Capture the cell that displays the provided text and extract its (X, Y) central coordinate. 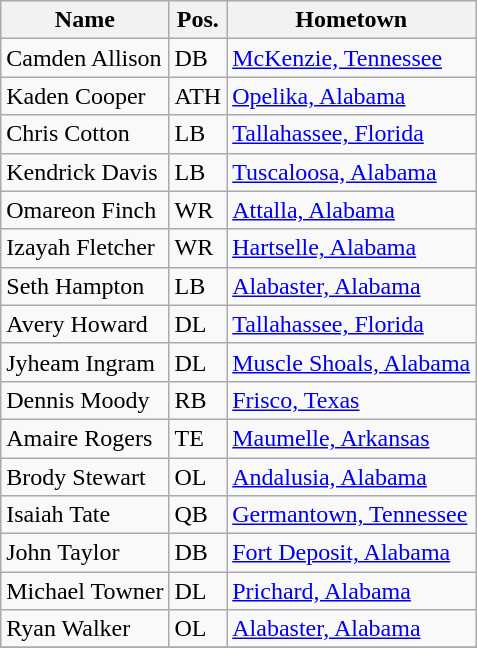
Seth Hampton (85, 286)
Maumelle, Arkansas (352, 438)
Muscle Shoals, Alabama (352, 362)
Kaden Cooper (85, 96)
Hartselle, Alabama (352, 248)
QB (198, 515)
Andalusia, Alabama (352, 477)
Attalla, Alabama (352, 210)
Dennis Moody (85, 400)
Omareon Finch (85, 210)
Jyheam Ingram (85, 362)
Camden Allison (85, 58)
ATH (198, 96)
Avery Howard (85, 324)
Brody Stewart (85, 477)
Kendrick Davis (85, 172)
Fort Deposit, Alabama (352, 553)
Amaire Rogers (85, 438)
Hometown (352, 20)
RB (198, 400)
John Taylor (85, 553)
Tuscaloosa, Alabama (352, 172)
Michael Towner (85, 591)
TE (198, 438)
Izayah Fletcher (85, 248)
Ryan Walker (85, 629)
Chris Cotton (85, 134)
Name (85, 20)
Opelika, Alabama (352, 96)
Germantown, Tennessee (352, 515)
Prichard, Alabama (352, 591)
Isaiah Tate (85, 515)
Pos. (198, 20)
Frisco, Texas (352, 400)
McKenzie, Tennessee (352, 58)
